Pinpoint the cell where the given text exists, returning its (X, Y) midpoint coordinate. 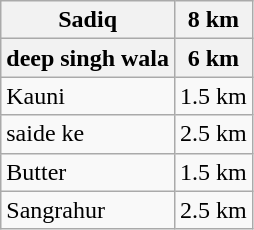
saide ke (88, 134)
Sangrahur (88, 210)
8 km (214, 20)
6 km (214, 58)
deep singh wala (88, 58)
Kauni (88, 96)
Sadiq (88, 20)
Butter (88, 172)
